Identify which cell holds the provided text, then report its (x, y) central coordinate. 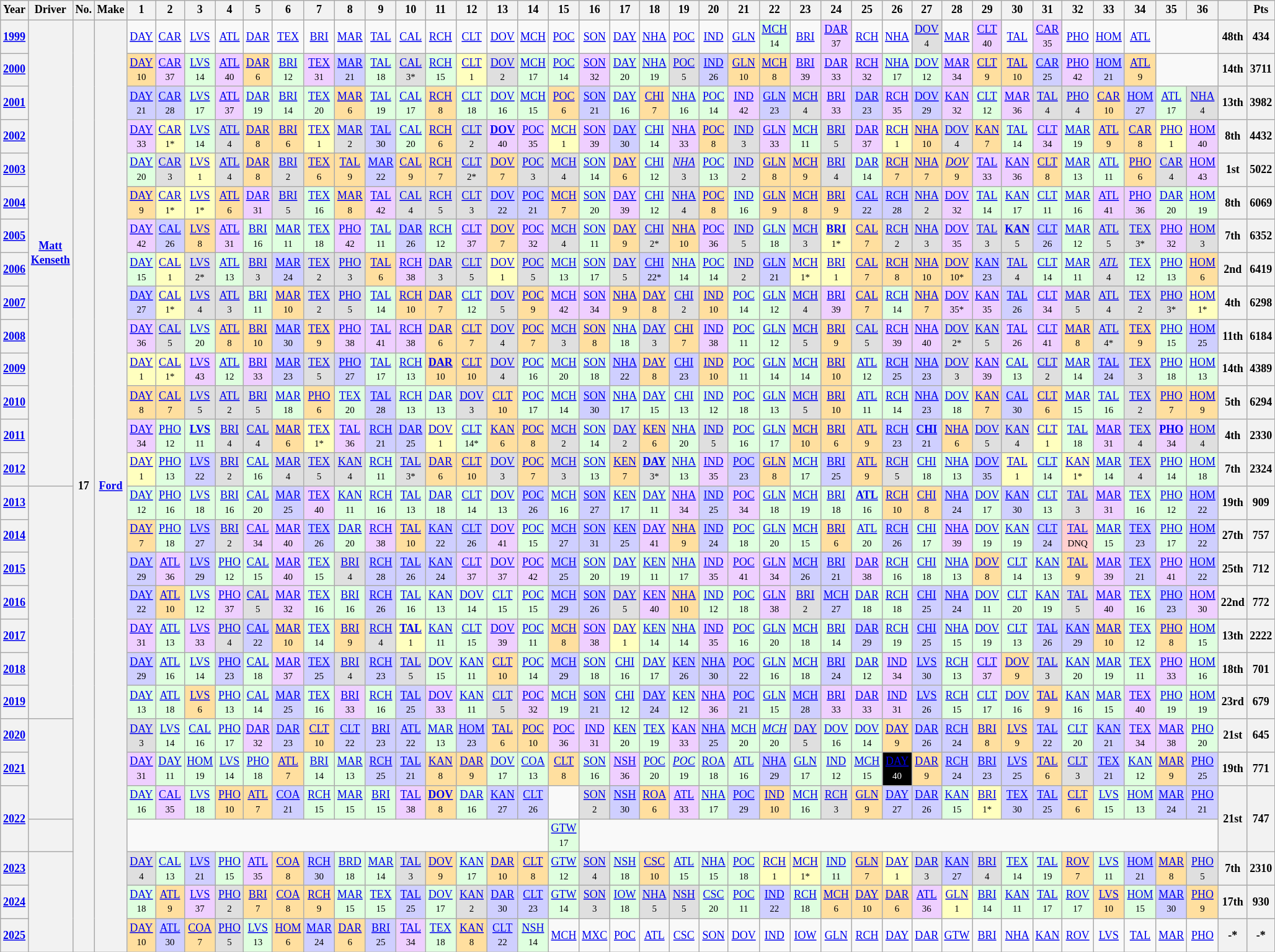
ATL22 (411, 736)
LVS37 (200, 902)
TAL30 (381, 136)
DAR30 (502, 902)
NHA36 (714, 702)
DOV10* (957, 270)
SON34 (595, 303)
34 (1140, 10)
LVS9 (1017, 736)
2nd (1233, 270)
HOM25 (1203, 336)
CAL9 (411, 170)
RCH2 (897, 236)
CAR4 (1171, 170)
LVS2* (200, 270)
TEX3 (1140, 370)
DAY19 (625, 569)
SON31 (595, 536)
KAN30 (1017, 502)
DAY7 (141, 536)
PHO20 (1203, 736)
ATL35 (258, 869)
27 (926, 10)
KAN29 (1078, 636)
MCH26 (806, 569)
PHO8 (1171, 636)
DOV33 (441, 702)
KAN24 (441, 569)
DOV11 (987, 602)
NHA40 (926, 336)
POC6 (564, 103)
GTW14 (564, 902)
SON2 (595, 802)
IND3 (744, 136)
CSC20 (714, 902)
ATL4* (1109, 336)
LVS30 (926, 669)
2324 (1261, 469)
5th (1233, 403)
28 (957, 10)
DAY3* (654, 469)
2021 (15, 769)
PHO32 (1171, 236)
NSH18 (625, 869)
CAR28 (170, 103)
DOV15 (441, 669)
RCH32 (867, 70)
DAY22 (141, 602)
SON16 (595, 769)
SON4 (595, 869)
LVS15 (1109, 802)
SON11 (595, 236)
CAL34 (258, 536)
DAR13 (441, 403)
712 (1261, 569)
29 (987, 10)
MCH10 (806, 436)
SON27 (595, 502)
1 (141, 10)
HOM40 (1203, 136)
747 (1261, 819)
KEN20 (625, 736)
8 (350, 10)
KAN32 (957, 103)
TAL13 (411, 502)
BRI7 (258, 902)
TEX1 (319, 136)
DAR19 (258, 103)
TAL11 (381, 236)
TEX30 (1017, 802)
BRD18 (350, 869)
32 (1078, 10)
CHI16 (625, 669)
2012 (15, 469)
CHI2* (654, 236)
TALDNQ (1078, 536)
NHA22 (625, 370)
9 (381, 10)
7 (319, 10)
MCH13 (564, 270)
RCH19 (897, 636)
6294 (1261, 403)
CAR25 (1047, 70)
BRI8 (987, 736)
CHI8 (926, 502)
CAL26 (170, 236)
NHA39 (957, 536)
CAL (411, 37)
IND42 (744, 103)
2009 (15, 370)
DAY12 (141, 502)
KAN35 (987, 303)
POC35 (533, 136)
CAR35 (1047, 37)
DAY18 (141, 902)
18 (654, 10)
2002 (15, 136)
HOM4 (1203, 436)
LVS21 (200, 869)
KAN21 (1109, 736)
BRI24 (836, 669)
PHO19 (1171, 702)
TAL3* (411, 469)
DAR32 (258, 736)
GLN16 (775, 669)
CHI22* (654, 270)
DOV18 (957, 403)
NHA20 (684, 436)
RCH39 (897, 336)
DAR31 (258, 203)
PHO37 (229, 602)
GTW17 (564, 835)
IND34 (897, 669)
23 (806, 10)
NSH36 (625, 769)
GLN33 (775, 136)
DAY34 (141, 436)
CAL17 (411, 103)
22nd (1233, 602)
MAR16 (1078, 203)
DOV32 (957, 203)
GLN21 (775, 270)
CHI14 (654, 136)
HOM (1109, 37)
COA13 (533, 769)
TAL42 (381, 203)
DOV37 (502, 569)
SON13 (595, 469)
CAL35 (170, 802)
KAN23 (987, 270)
POC13 (714, 170)
RCH4 (381, 636)
KAN12 (1140, 769)
TAL24 (1109, 370)
3982 (1261, 103)
2010 (15, 403)
BRI18 (836, 502)
PHO27 (350, 370)
ATL17 (1171, 103)
MAR37 (288, 669)
POC3 (533, 170)
CHI23 (684, 370)
2 (170, 10)
MAR34 (957, 70)
GLN13 (775, 403)
DOV2* (957, 336)
CLT14* (471, 436)
LVS17 (200, 103)
MAR5 (1078, 303)
2022 (15, 819)
ATL8 (229, 336)
LVS29 (200, 569)
PHO2 (229, 902)
TEX31 (319, 70)
645 (1261, 736)
2023 (15, 869)
TAL33 (987, 170)
771 (1261, 769)
MAR21 (350, 70)
HOM3 (1203, 236)
5022 (1261, 170)
DAY42 (141, 236)
DAY33 (141, 136)
KAN36 (1017, 170)
2006 (15, 270)
RCH35 (897, 103)
ROV17 (1078, 902)
SON17 (595, 270)
KEN26 (684, 669)
CLT2* (471, 170)
25th (1233, 569)
GLN23 (775, 103)
LVS22 (200, 469)
SON8 (595, 336)
DOV29 (926, 103)
KAN20 (1078, 669)
772 (1261, 602)
2025 (15, 935)
DAR38 (867, 569)
PHO33 (1171, 669)
MCH25 (564, 569)
POC41 (744, 569)
MCH11 (806, 136)
MAR18 (288, 403)
CLT (471, 37)
PHO16 (170, 502)
CAR (170, 37)
CHI13 (684, 403)
ATL2 (229, 403)
TEX25 (319, 669)
LVS8 (200, 236)
20 (714, 10)
ATL20 (867, 536)
BRI21 (836, 569)
6419 (1261, 270)
LVS13 (258, 935)
15 (564, 10)
PHO10 (229, 802)
DAY40 (897, 769)
NHA6 (957, 436)
TEX (288, 37)
ATL33 (684, 802)
KAN1* (1078, 469)
TEX11 (1140, 669)
POC23 (744, 469)
DAR25 (411, 436)
BRI1 (836, 270)
PHO3* (1171, 303)
1999 (15, 37)
2011 (15, 436)
31 (1047, 10)
POC22 (744, 669)
IND26 (714, 70)
CHI21 (926, 436)
ROA18 (714, 769)
NHA19 (654, 70)
POC17 (533, 403)
POC34 (744, 502)
MCH42 (564, 303)
HOM1* (1203, 303)
ATL3 (229, 303)
LVS27 (200, 536)
SON30 (595, 403)
11th (1233, 336)
PHO25 (1203, 769)
MXC (595, 935)
DAY2 (625, 436)
CAL30 (1017, 403)
DAY36 (141, 336)
25 (867, 10)
DOV13 (502, 502)
Ford (110, 486)
MCH9 (806, 170)
LVS1 (200, 170)
MAR22 (381, 170)
MAR12 (1078, 236)
2222 (1261, 636)
CLT18 (471, 103)
GTW12 (564, 869)
CSC (684, 935)
POC29 (744, 802)
SON26 (595, 602)
TEX1* (319, 436)
DAR29 (867, 636)
TEX6 (319, 170)
DAY39 (625, 203)
ROV7 (1078, 869)
PHO14 (1171, 469)
6298 (1261, 303)
DAR16 (471, 802)
GLN10 (744, 70)
CAL15 (258, 569)
30 (1017, 10)
KAN16 (1078, 702)
IND11 (836, 869)
LVS4 (200, 303)
2013 (15, 502)
DOV40 (502, 136)
Pts (1261, 10)
LVS1* (200, 203)
2330 (1261, 436)
PHO7 (1171, 403)
2024 (15, 902)
MAR38 (1171, 736)
TAL41 (381, 336)
DOV12 (926, 70)
KAN6 (502, 436)
CLT7 (471, 336)
TAL22 (1047, 736)
LVS10 (1109, 902)
3711 (1261, 70)
ROV (1078, 935)
MAR2 (350, 136)
MAR39 (1109, 569)
12 (471, 10)
No. (83, 10)
RCH30 (319, 869)
NHA2 (926, 203)
36 (1203, 10)
KAN15 (957, 802)
6184 (1261, 336)
2016 (15, 602)
RCH12 (441, 236)
COA7 (200, 935)
IOW18 (625, 902)
DOV35* (957, 303)
DAR7 (441, 303)
Matt Kenseth (50, 253)
TAL28 (381, 403)
POC20 (654, 769)
GTW (957, 935)
DOV2 (502, 70)
21 (744, 10)
KAN22 (441, 536)
3 (200, 10)
ATL31 (229, 236)
1st (1233, 170)
14 (533, 10)
NHA25 (714, 736)
PHO36 (1140, 203)
10 (411, 10)
CLT41 (1047, 336)
24 (836, 10)
HOM9 (1203, 403)
MCH6 (836, 902)
TAL34 (411, 935)
TEX19 (654, 736)
IND38 (714, 336)
701 (1261, 669)
2014 (15, 536)
RCH11 (381, 469)
GLN15 (775, 702)
NHA16 (684, 103)
KAN39 (987, 370)
KAN33 (684, 736)
NHA5 (654, 902)
RCH21 (381, 436)
18th (1233, 669)
6 (288, 10)
PHO3 (350, 270)
CLT23 (533, 902)
MAR32 (288, 602)
SON32 (595, 70)
MCH2 (564, 436)
MCH7 (564, 203)
BRI3 (258, 270)
2017 (15, 636)
2015 (15, 569)
RCH3 (836, 802)
MAR4 (288, 469)
19 (684, 10)
PHO34 (1171, 436)
2005 (15, 236)
ATL40 (229, 70)
PHO38 (350, 336)
POC10 (533, 736)
PHO41 (1171, 569)
NSH5 (684, 902)
2000 (15, 70)
LVS33 (200, 636)
NHA29 (775, 769)
LVS20 (200, 336)
NSH14 (533, 935)
DAY6 (625, 170)
2007 (15, 303)
22 (775, 10)
CAL3* (411, 70)
CLT40 (987, 37)
IND25 (714, 502)
MCH28 (806, 702)
KAN (1047, 935)
679 (1261, 702)
PHO9 (1203, 902)
KEN6 (654, 436)
BRI11 (258, 303)
LVS5 (200, 403)
DAY17 (654, 669)
PHO21 (1203, 802)
434 (1261, 37)
909 (1261, 502)
6069 (1261, 203)
POC26 (533, 502)
GLN1 (957, 902)
HOM30 (1203, 602)
PHO1 (1171, 136)
ROA6 (654, 802)
KEN17 (625, 502)
MAR36 (1017, 103)
CLT17 (987, 702)
ATL15 (684, 869)
13 (502, 10)
17th (1233, 902)
2020 (15, 736)
MAR23 (288, 370)
ATL5 (1109, 236)
GLN38 (775, 602)
Driver (50, 10)
Make (110, 10)
LVS43 (200, 370)
2310 (1261, 869)
26 (897, 10)
KAN2 (471, 902)
DAY4 (141, 869)
KEN12 (684, 702)
MCH1 (564, 136)
HOM23 (471, 736)
KEN40 (654, 602)
COA21 (288, 802)
ATL10 (170, 602)
NHA34 (684, 502)
CAR3 (170, 170)
2018 (15, 669)
DOV39 (502, 636)
2019 (15, 702)
KEN14 (654, 636)
POC42 (533, 569)
TEX3* (1140, 236)
HOM43 (1203, 170)
DAR14 (867, 170)
DAY41 (654, 536)
POC9 (533, 303)
SON39 (595, 136)
27th (1233, 536)
IND22 (775, 902)
KEN25 (625, 536)
LVS12 (200, 602)
DOV41 (502, 536)
4432 (1261, 136)
16 (595, 10)
ATL6 (229, 203)
11 (441, 10)
23rd (1233, 702)
ATL30 (170, 935)
POC19 (684, 769)
2004 (15, 203)
NHA30 (714, 669)
SON3 (595, 902)
33 (1109, 10)
2008 (15, 336)
757 (1261, 536)
TAL36 (350, 436)
CAR10 (1109, 103)
4389 (1261, 370)
CAL1 (170, 270)
5 (258, 10)
NHA18 (625, 336)
MAR9 (1171, 769)
HOM18 (1203, 469)
CAR8 (1140, 136)
4 (229, 10)
DAY30 (625, 136)
DAR12 (867, 669)
TEX34 (1140, 736)
CSC10 (654, 869)
GLN14 (775, 370)
LVS6 (200, 702)
RCH9 (319, 902)
RCH6 (441, 136)
CAR37 (170, 70)
TAL21 (411, 769)
35 (1171, 10)
CLT24 (1047, 536)
CLT11 (1047, 203)
GLN34 (775, 569)
KEN7 (625, 469)
ATL41 (1109, 203)
KEN11 (654, 569)
IND16 (744, 203)
DAY13 (141, 702)
TEX26 (319, 536)
CLT9 (987, 70)
HOM16 (1203, 669)
2003 (15, 170)
GLN7 (867, 869)
TAL38 (411, 802)
BRI15 (381, 802)
LVS25 (1017, 769)
930 (1261, 902)
2001 (15, 103)
CAL14 (258, 702)
48th (1233, 37)
NSH30 (625, 802)
CHI17 (926, 536)
ATL18 (170, 702)
NHA33 (684, 136)
IOW (806, 935)
ATL37 (229, 103)
Year (15, 10)
TEX23 (1140, 536)
SON38 (595, 636)
DAY24 (654, 702)
DAY21 (141, 103)
IND24 (714, 536)
CHI2 (684, 303)
6352 (1261, 236)
DOV22 (502, 203)
HOM27 (1140, 103)
LVS26 (926, 702)
BRI12 (288, 70)
CAL18 (258, 669)
